Return the [X, Y] coordinate for the center point of the cell that contains the specified text.  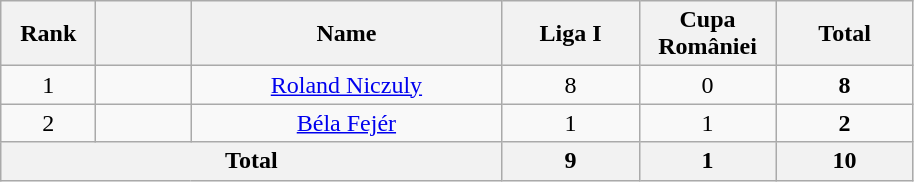
Name [346, 34]
Liga I [570, 34]
Rank [48, 34]
Béla Fejér [346, 123]
9 [570, 161]
Roland Niczuly [346, 85]
10 [844, 161]
Cupa României [708, 34]
0 [708, 85]
